Pinpoint the cell where the given text exists, returning its (x, y) midpoint coordinate. 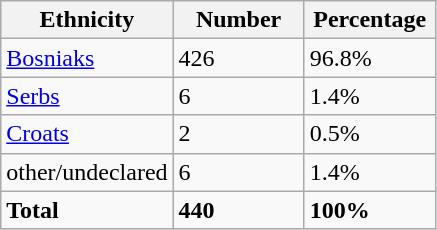
Number (238, 20)
440 (238, 210)
96.8% (370, 58)
Serbs (87, 96)
Croats (87, 134)
Percentage (370, 20)
Ethnicity (87, 20)
100% (370, 210)
Total (87, 210)
other/undeclared (87, 172)
0.5% (370, 134)
426 (238, 58)
2 (238, 134)
Bosniaks (87, 58)
